Return [x, y] of the center of cell containing provided text 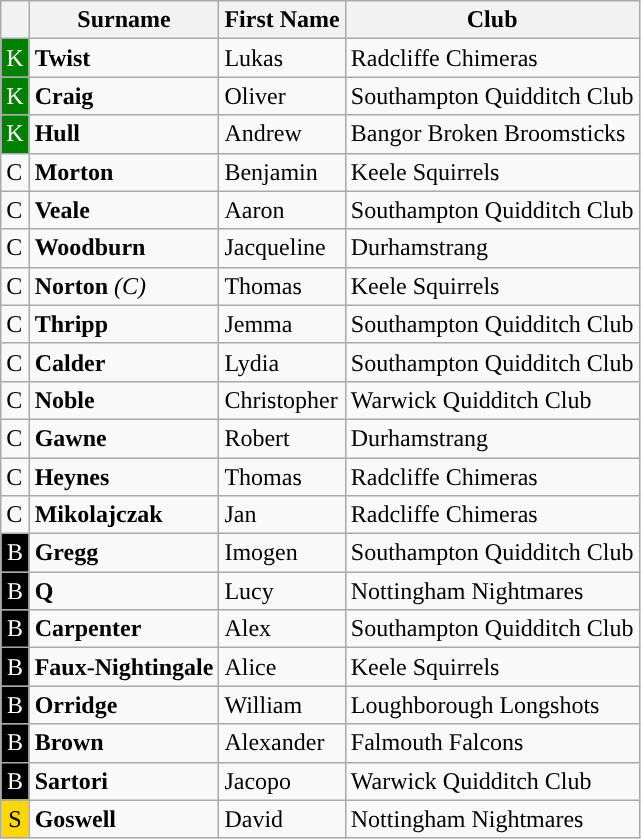
Morton [124, 172]
Bangor Broken Broomsticks [492, 134]
David [282, 819]
Norton (C) [124, 286]
Hull [124, 134]
Mikolajczak [124, 515]
Woodburn [124, 248]
Heynes [124, 477]
Gregg [124, 553]
Sartori [124, 781]
Carpenter [124, 629]
Lydia [282, 362]
Robert [282, 438]
Alice [282, 667]
Thripp [124, 324]
Aaron [282, 210]
Goswell [124, 819]
Loughborough Longshots [492, 705]
Twist [124, 58]
Calder [124, 362]
First Name [282, 20]
Jacopo [282, 781]
Faux-Nightingale [124, 667]
Jan [282, 515]
Falmouth Falcons [492, 743]
Alexander [282, 743]
Q [124, 591]
Lukas [282, 58]
Christopher [282, 400]
Imogen [282, 553]
Andrew [282, 134]
Jacqueline [282, 248]
Craig [124, 96]
Club [492, 20]
Gawne [124, 438]
Veale [124, 210]
Benjamin [282, 172]
Surname [124, 20]
Oliver [282, 96]
Lucy [282, 591]
Orridge [124, 705]
Jemma [282, 324]
Noble [124, 400]
Brown [124, 743]
Alex [282, 629]
William [282, 705]
S [15, 819]
